Return [X, Y] of the center of cell containing provided text 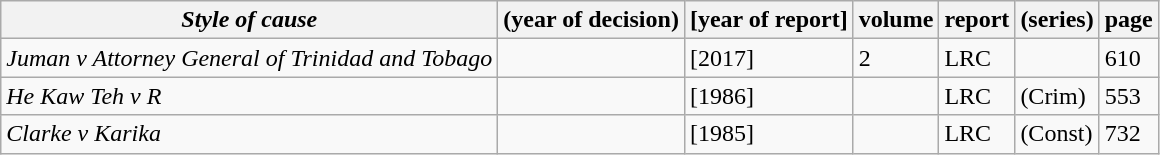
[1986] [768, 96]
report [977, 20]
(Const) [1057, 134]
[1985] [768, 134]
He Kaw Teh v R [250, 96]
2 [896, 58]
Clarke v Karika [250, 134]
Juman v Attorney General of Trinidad and Tobago [250, 58]
553 [1128, 96]
volume [896, 20]
page [1128, 20]
610 [1128, 58]
(Crim) [1057, 96]
Style of cause [250, 20]
(year of decision) [592, 20]
[year of report] [768, 20]
732 [1128, 134]
[2017] [768, 58]
(series) [1057, 20]
